Find where the given text appears and provide that cell's center as [x, y] coordinate. 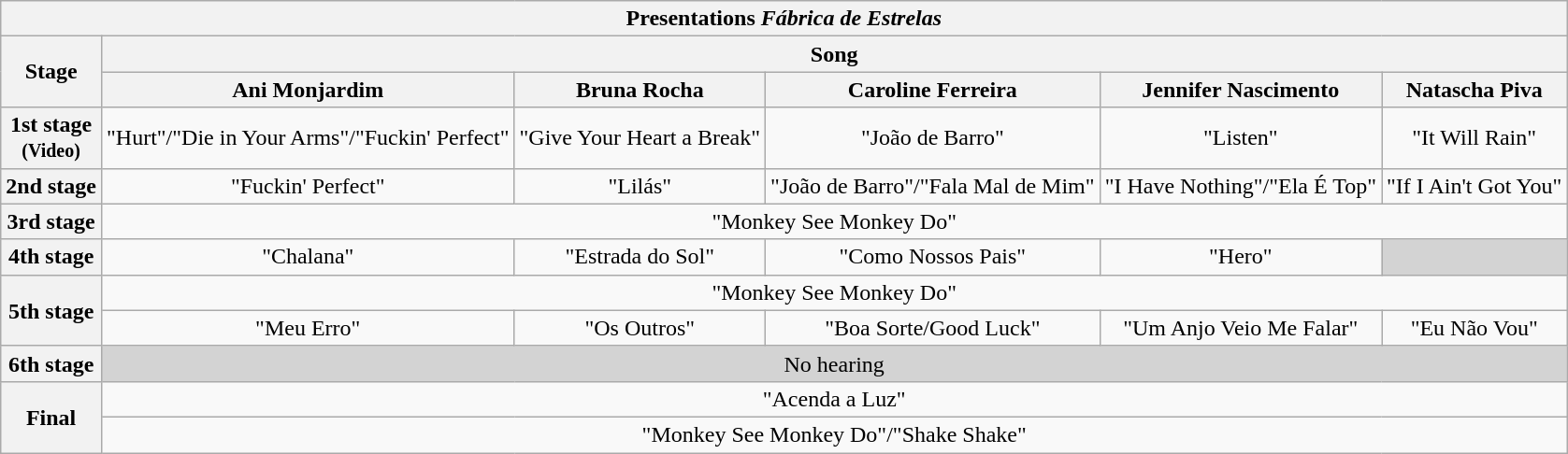
"I Have Nothing"/"Ela É Top" [1240, 186]
4th stage [51, 257]
"Give Your Heart a Break" [640, 138]
"Um Anjo Veio Me Falar" [1240, 328]
"Eu Não Vou" [1474, 328]
Song [834, 54]
"It Will Rain" [1474, 138]
Stage [51, 72]
"Monkey See Monkey Do"/"Shake Shake" [834, 434]
Bruna Rocha [640, 90]
Jennifer Nascimento [1240, 90]
Final [51, 417]
"Fuckin' Perfect" [307, 186]
"Os Outros" [640, 328]
"Chalana" [307, 257]
Caroline Ferreira [933, 90]
6th stage [51, 363]
"João de Barro"/"Fala Mal de Mim" [933, 186]
1st stage(Video) [51, 138]
"Lilás" [640, 186]
3rd stage [51, 221]
"If I Ain't Got You" [1474, 186]
Ani Monjardim [307, 90]
2nd stage [51, 186]
"Listen" [1240, 138]
"Acenda a Luz" [834, 399]
"Meu Erro" [307, 328]
"João de Barro" [933, 138]
Presentations Fábrica de Estrelas [784, 19]
"Como Nossos Pais" [933, 257]
No hearing [834, 363]
"Boa Sorte/Good Luck" [933, 328]
"Estrada do Sol" [640, 257]
5th stage [51, 310]
Natascha Piva [1474, 90]
"Hero" [1240, 257]
"Hurt"/"Die in Your Arms"/"Fuckin' Perfect" [307, 138]
